Provide the [X, Y] coordinate of the cell's center where the given text is located.  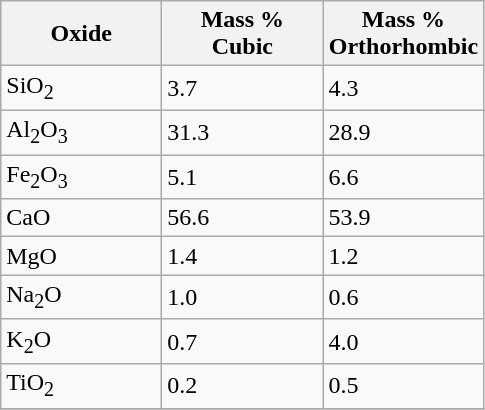
K2O [82, 341]
0.7 [242, 341]
56.6 [242, 218]
1.0 [242, 297]
Mass % Orthorhombic [404, 34]
Oxide [82, 34]
CaO [82, 218]
3.7 [242, 88]
1.4 [242, 256]
Fe2O3 [82, 176]
SiO2 [82, 88]
Mass % Cubic [242, 34]
6.6 [404, 176]
0.6 [404, 297]
5.1 [242, 176]
28.9 [404, 132]
Na2O [82, 297]
31.3 [242, 132]
Al2O3 [82, 132]
0.2 [242, 386]
TiO2 [82, 386]
4.0 [404, 341]
4.3 [404, 88]
0.5 [404, 386]
MgO [82, 256]
53.9 [404, 218]
1.2 [404, 256]
